Output the [x, y] coordinate of the center of the cell containing the given text.  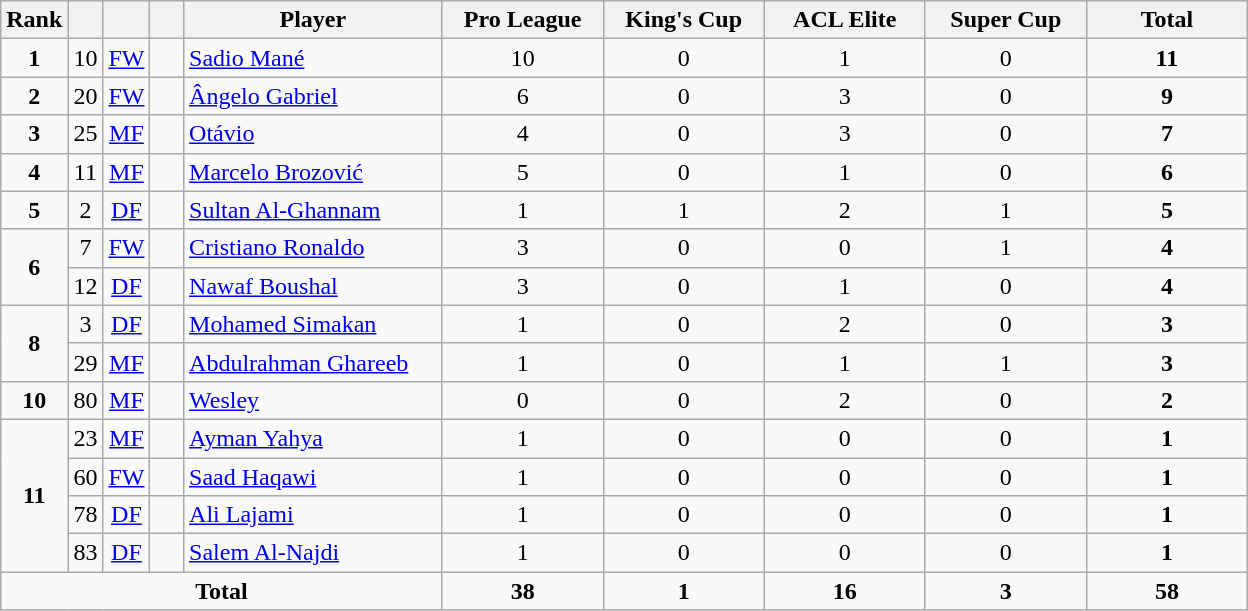
23 [86, 438]
Cristiano Ronaldo [314, 248]
9 [1166, 96]
29 [86, 362]
Super Cup [1006, 20]
Mohamed Simakan [314, 324]
King's Cup [684, 20]
Wesley [314, 400]
Saad Haqawi [314, 477]
Otávio [314, 134]
Ângelo Gabriel [314, 96]
78 [86, 515]
Abdulrahman Ghareeb [314, 362]
ACL Elite [844, 20]
83 [86, 553]
Rank [34, 20]
38 [522, 591]
Ayman Yahya [314, 438]
Nawaf Boushal [314, 286]
Sadio Mané [314, 58]
Sultan Al-Ghannam [314, 210]
20 [86, 96]
60 [86, 477]
25 [86, 134]
Marcelo Brozović [314, 172]
Player [314, 20]
8 [34, 343]
Pro League [522, 20]
80 [86, 400]
Ali Lajami [314, 515]
58 [1166, 591]
Salem Al-Najdi [314, 553]
16 [844, 591]
12 [86, 286]
